Capture the cell that displays the provided text and extract its [x, y] central coordinate. 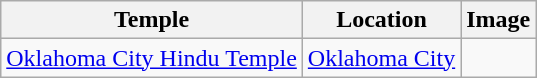
Image [498, 20]
Oklahoma City Hindu Temple [152, 58]
Location [381, 20]
Temple [152, 20]
Oklahoma City [381, 58]
